Find where the given text appears and provide that cell's center as (X, Y) coordinate. 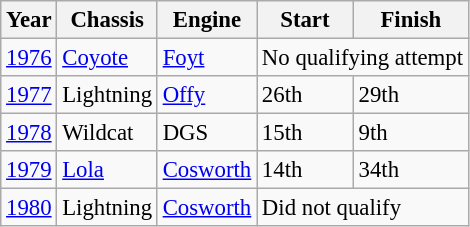
DGS (206, 133)
Chassis (107, 20)
1977 (29, 95)
Coyote (107, 58)
Foyt (206, 58)
1980 (29, 208)
14th (306, 170)
Wildcat (107, 133)
Offy (206, 95)
1976 (29, 58)
Start (306, 20)
Engine (206, 20)
34th (410, 170)
29th (410, 95)
26th (306, 95)
1979 (29, 170)
Year (29, 20)
15th (306, 133)
Lola (107, 170)
9th (410, 133)
1978 (29, 133)
No qualifying attempt (363, 58)
Did not qualify (363, 208)
Finish (410, 20)
